Locate the cell with the specified text and output its [X, Y] center coordinate. 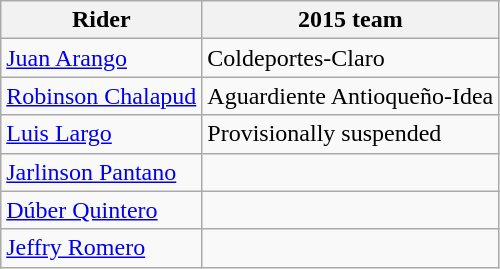
Rider [102, 20]
Jarlinson Pantano [102, 172]
Dúber Quintero [102, 210]
Juan Arango [102, 58]
Aguardiente Antioqueño-Idea [350, 96]
Robinson Chalapud [102, 96]
Luis Largo [102, 134]
Jeffry Romero [102, 248]
Coldeportes-Claro [350, 58]
Provisionally suspended [350, 134]
2015 team [350, 20]
